Output the [X, Y] coordinate of the center of the cell containing the given text.  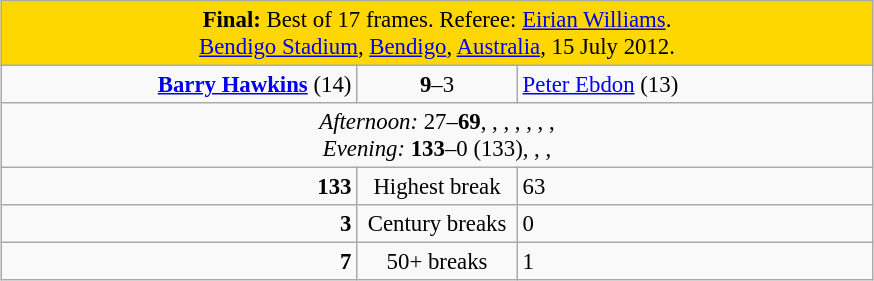
1 [695, 262]
Final: Best of 17 frames. Referee: Eirian Williams.Bendigo Stadium, Bendigo, Australia, 15 July 2012. [437, 34]
50+ breaks [438, 262]
Afternoon: 27–69, , , , , , , Evening: 133–0 (133), , , [437, 136]
Barry Hawkins (14) [179, 85]
Peter Ebdon (13) [695, 85]
0 [695, 224]
9–3 [438, 85]
7 [179, 262]
3 [179, 224]
133 [179, 187]
63 [695, 187]
Century breaks [438, 224]
Highest break [438, 187]
